Return the (X, Y) coordinate for the center point of the cell that contains the specified text.  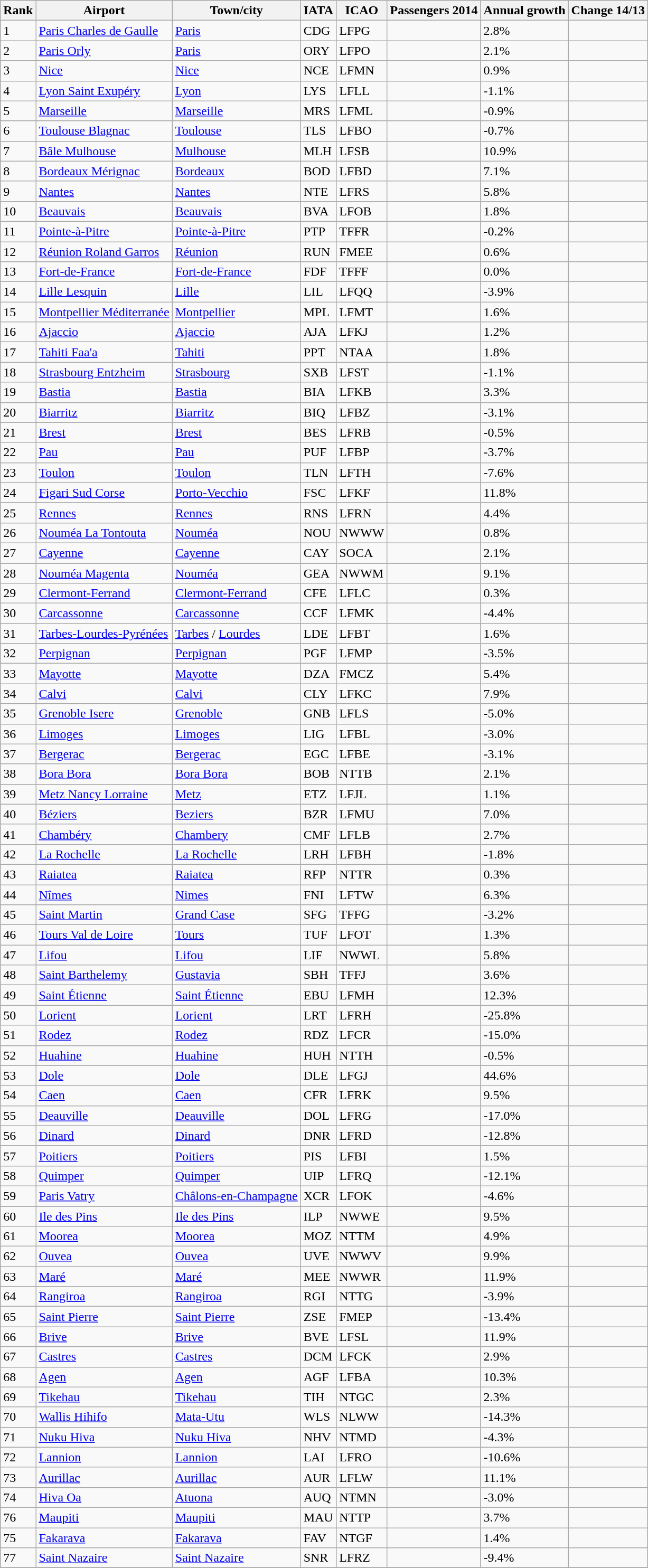
NTTP (362, 1517)
SXB (318, 372)
BOD (318, 171)
NOU (318, 533)
RGI (318, 1297)
NTGF (362, 1538)
SNR (318, 1558)
LFJL (362, 794)
Airport (104, 11)
IATA (318, 11)
Grand Case (237, 915)
LFPO (362, 51)
DCM (318, 1357)
XCR (318, 1196)
LFPG (362, 31)
-14.3% (524, 1417)
ICAO (362, 11)
Montpellier (237, 312)
Toulouse Blagnac (104, 131)
LFRN (362, 513)
17 (18, 352)
-15.0% (524, 1035)
LFBE (362, 754)
NTTR (362, 874)
Hiva Oa (104, 1497)
21 (18, 432)
10.9% (524, 151)
24 (18, 493)
LFRK (362, 1095)
LFKB (362, 392)
Nimes (237, 895)
-4.6% (524, 1196)
LRH (318, 854)
1.1% (524, 794)
LFTW (362, 895)
50 (18, 1015)
Nouméa La Tontouta (104, 533)
55 (18, 1116)
33 (18, 674)
LFKF (362, 493)
58 (18, 1176)
TUF (318, 935)
-7.6% (524, 473)
LFRG (362, 1116)
71 (18, 1437)
Porto-Vecchio (237, 493)
Paris Vatry (104, 1196)
Bordeaux (237, 171)
9.9% (524, 1257)
LFTH (362, 473)
Chambery (237, 834)
3.3% (524, 392)
FMCZ (362, 674)
10.3% (524, 1377)
RUN (318, 252)
-5.0% (524, 714)
-0.9% (524, 111)
EGC (318, 754)
-3.2% (524, 915)
36 (18, 734)
LIL (318, 292)
LFRS (362, 191)
AJA (318, 332)
Saint Martin (104, 915)
57 (18, 1156)
LFML (362, 111)
LFCK (362, 1357)
UVE (318, 1257)
Strasbourg Entzheim (104, 372)
LFSB (362, 151)
LFQQ (362, 292)
29 (18, 593)
AGF (318, 1377)
LFRH (362, 1015)
-12.8% (524, 1136)
44.6% (524, 1075)
LFST (362, 372)
45 (18, 915)
FNI (318, 895)
8 (18, 171)
Change 14/13 (608, 11)
Tahiti Faa'a (104, 352)
42 (18, 854)
2.8% (524, 31)
53 (18, 1075)
NWWL (362, 955)
LFBT (362, 634)
Lyon (237, 91)
7.1% (524, 171)
Lille (237, 292)
34 (18, 694)
30 (18, 613)
LFLS (362, 714)
Mulhouse (237, 151)
PTP (318, 231)
3.6% (524, 975)
Metz Nancy Lorraine (104, 794)
LFMN (362, 71)
LFLW (362, 1477)
NTMN (362, 1497)
44 (18, 895)
NTTH (362, 1055)
60 (18, 1216)
LFRQ (362, 1176)
LFBA (362, 1377)
-4.3% (524, 1437)
5 (18, 111)
TFFG (362, 915)
74 (18, 1497)
LFBZ (362, 412)
LFBL (362, 734)
SBH (318, 975)
NWWE (362, 1216)
LFMP (362, 654)
CFR (318, 1095)
31 (18, 634)
LFRD (362, 1136)
2.7% (524, 834)
LFMT (362, 312)
Figari Sud Corse (104, 493)
MPL (318, 312)
Grenoble Isere (104, 714)
Réunion Roland Garros (104, 252)
4 (18, 91)
LFCR (362, 1035)
CCF (318, 613)
-0.2% (524, 231)
NTTM (362, 1236)
GNB (318, 714)
22 (18, 452)
35 (18, 714)
CMF (318, 834)
NTTG (362, 1297)
CDG (318, 31)
7.9% (524, 694)
BIQ (318, 412)
70 (18, 1417)
12.3% (524, 995)
9.1% (524, 573)
ETZ (318, 794)
AUR (318, 1477)
Gustavia (237, 975)
0.9% (524, 71)
Mata-Utu (237, 1417)
LFBI (362, 1156)
Strasbourg (237, 372)
23 (18, 473)
LIF (318, 955)
0.6% (524, 252)
49 (18, 995)
LFKJ (362, 332)
16 (18, 332)
Annual growth (524, 11)
Town/city (237, 11)
DZA (318, 674)
4.4% (524, 513)
40 (18, 814)
1.3% (524, 935)
LRT (318, 1015)
39 (18, 794)
BOB (318, 774)
LFBO (362, 131)
HUH (318, 1055)
TFFR (362, 231)
63 (18, 1277)
Rank (18, 11)
SOCA (362, 553)
62 (18, 1257)
BVA (318, 211)
Montpellier Méditerranée (104, 312)
TIH (318, 1397)
CAY (318, 553)
Grenoble (237, 714)
Tours (237, 935)
28 (18, 573)
2.3% (524, 1397)
PGF (318, 654)
Tours Val de Loire (104, 935)
61 (18, 1236)
Toulouse (237, 131)
13 (18, 272)
LIG (318, 734)
NTE (318, 191)
DOL (318, 1116)
14 (18, 292)
67 (18, 1357)
Beziers (237, 814)
MOZ (318, 1236)
Saint Barthelemy (104, 975)
59 (18, 1196)
NTGC (362, 1397)
Paris Charles de Gaulle (104, 31)
7 (18, 151)
NTMD (362, 1437)
NWWW (362, 533)
11.1% (524, 1477)
LFOB (362, 211)
3 (18, 71)
7.0% (524, 814)
5.4% (524, 674)
Wallis Hihifo (104, 1417)
LFKC (362, 694)
-3.7% (524, 452)
TLS (318, 131)
LFLC (362, 593)
NHV (318, 1437)
3.7% (524, 1517)
BES (318, 432)
LFRO (362, 1457)
69 (18, 1397)
15 (18, 312)
0.8% (524, 533)
LFSL (362, 1337)
77 (18, 1558)
AUQ (318, 1497)
Bâle Mulhouse (104, 151)
NCE (318, 71)
Tarbes / Lourdes (237, 634)
76 (18, 1517)
LFOK (362, 1196)
37 (18, 754)
NWWV (362, 1257)
66 (18, 1337)
48 (18, 975)
-4.4% (524, 613)
FMEP (362, 1317)
LFLL (362, 91)
64 (18, 1297)
RFP (318, 874)
NWWR (362, 1277)
LFBH (362, 854)
ORY (318, 51)
4.9% (524, 1236)
LDE (318, 634)
25 (18, 513)
LYS (318, 91)
68 (18, 1377)
LFLB (362, 834)
LFMU (362, 814)
20 (18, 412)
Réunion (237, 252)
1.5% (524, 1156)
RNS (318, 513)
-1.8% (524, 854)
PIS (318, 1156)
LAI (318, 1457)
Passengers 2014 (434, 11)
EBU (318, 995)
-10.6% (524, 1457)
Béziers (104, 814)
BVE (318, 1337)
73 (18, 1477)
CLY (318, 694)
Nîmes (104, 895)
LFBP (362, 452)
LFRB (362, 432)
26 (18, 533)
-13.4% (524, 1317)
ZSE (318, 1317)
Metz (237, 794)
Tarbes-Lourdes-Pyrénées (104, 634)
PPT (318, 352)
11.8% (524, 493)
51 (18, 1035)
Lyon Saint Exupéry (104, 91)
1.2% (524, 332)
-25.8% (524, 1015)
2.9% (524, 1357)
NTTB (362, 774)
38 (18, 774)
18 (18, 372)
27 (18, 553)
19 (18, 392)
TLN (318, 473)
LFMH (362, 995)
TFFJ (362, 975)
MLH (318, 151)
FMEE (362, 252)
Châlons-en-Champagne (237, 1196)
WLS (318, 1417)
SFG (318, 915)
CFE (318, 593)
1 (18, 31)
-17.0% (524, 1116)
GEA (318, 573)
DNR (318, 1136)
MRS (318, 111)
1.4% (524, 1538)
TFFF (362, 272)
47 (18, 955)
Paris Orly (104, 51)
6 (18, 131)
UIP (318, 1176)
MAU (318, 1517)
0.0% (524, 272)
BIA (318, 392)
10 (18, 211)
Chambéry (104, 834)
FSC (318, 493)
56 (18, 1136)
-0.7% (524, 131)
Nouméa Magenta (104, 573)
Atuona (237, 1497)
LFOT (362, 935)
46 (18, 935)
LFRZ (362, 1558)
NLWW (362, 1417)
52 (18, 1055)
ILP (318, 1216)
-9.4% (524, 1558)
11 (18, 231)
NWWM (362, 573)
6.3% (524, 895)
BZR (318, 814)
FDF (318, 272)
2 (18, 51)
NTAA (362, 352)
-3.5% (524, 654)
Tahiti (237, 352)
43 (18, 874)
12 (18, 252)
Lille Lesquin (104, 292)
LFMK (362, 613)
DLE (318, 1075)
32 (18, 654)
MEE (318, 1277)
72 (18, 1457)
65 (18, 1317)
RDZ (318, 1035)
54 (18, 1095)
75 (18, 1538)
FAV (318, 1538)
-12.1% (524, 1176)
9 (18, 191)
PUF (318, 452)
LFBD (362, 171)
LFGJ (362, 1075)
Bordeaux Mérignac (104, 171)
41 (18, 834)
